Find where the given text appears and provide that cell's center as (x, y) coordinate. 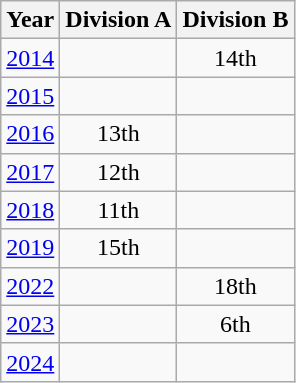
2022 (30, 286)
12th (118, 172)
15th (118, 248)
2023 (30, 324)
2014 (30, 58)
11th (118, 210)
Year (30, 20)
2016 (30, 134)
6th (236, 324)
13th (118, 134)
Division A (118, 20)
2017 (30, 172)
Division B (236, 20)
2018 (30, 210)
14th (236, 58)
2024 (30, 362)
18th (236, 286)
2015 (30, 96)
2019 (30, 248)
